Identify which cell holds the provided text, then report its [X, Y] central coordinate. 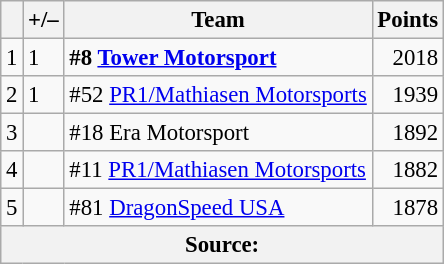
Points [408, 20]
1939 [408, 95]
1878 [408, 208]
#52 PR1/Mathiasen Motorsports [218, 95]
+/– [44, 20]
1882 [408, 170]
Team [218, 20]
#11 PR1/Mathiasen Motorsports [218, 170]
#81 DragonSpeed USA [218, 208]
Source: [222, 245]
2018 [408, 58]
3 [12, 133]
2 [12, 95]
4 [12, 170]
5 [12, 208]
1892 [408, 133]
#8 Tower Motorsport [218, 58]
#18 Era Motorsport [218, 133]
